Search for the cell housing the specified text and yield its (x, y) center coordinate. 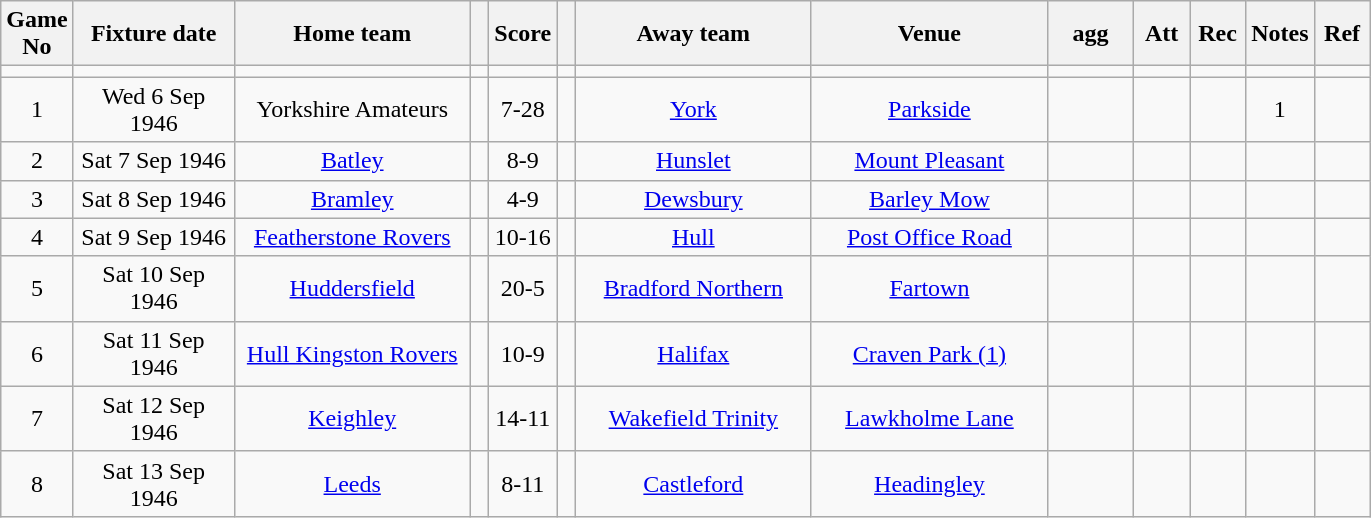
Barley Mow (929, 199)
Fartown (929, 288)
Fixture date (154, 34)
14-11 (523, 418)
5 (37, 288)
Leeds (352, 484)
10-16 (523, 237)
Home team (352, 34)
Hull Kingston Rovers (352, 354)
Sat 7 Sep 1946 (154, 161)
agg (1090, 34)
6 (37, 354)
8-9 (523, 161)
Att (1162, 34)
Hull (693, 237)
Bramley (352, 199)
Dewsbury (693, 199)
8 (37, 484)
3 (37, 199)
Yorkshire Amateurs (352, 110)
York (693, 110)
Halifax (693, 354)
Sat 8 Sep 1946 (154, 199)
Batley (352, 161)
Wakefield Trinity (693, 418)
Sat 12 Sep 1946 (154, 418)
Featherstone Rovers (352, 237)
7-28 (523, 110)
Sat 9 Sep 1946 (154, 237)
20-5 (523, 288)
Notes (1280, 34)
10-9 (523, 354)
Castleford (693, 484)
Away team (693, 34)
Venue (929, 34)
4 (37, 237)
Lawkholme Lane (929, 418)
2 (37, 161)
Parkside (929, 110)
Headingley (929, 484)
Score (523, 34)
Bradford Northern (693, 288)
Huddersfield (352, 288)
4-9 (523, 199)
Rec (1218, 34)
Sat 13 Sep 1946 (154, 484)
7 (37, 418)
Hunslet (693, 161)
Mount Pleasant (929, 161)
8-11 (523, 484)
Wed 6 Sep 1946 (154, 110)
Sat 11 Sep 1946 (154, 354)
Game No (37, 34)
Ref (1342, 34)
Post Office Road (929, 237)
Craven Park (1) (929, 354)
Sat 10 Sep 1946 (154, 288)
Keighley (352, 418)
